Capture the cell that displays the provided text and extract its (x, y) central coordinate. 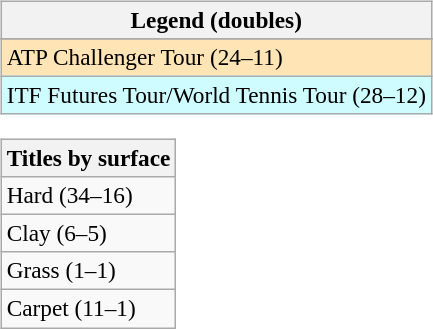
Hard (34–16) (88, 195)
ITF Futures Tour/World Tennis Tour (28–12) (216, 95)
Grass (1–1) (88, 271)
Titles by surface (88, 158)
ATP Challenger Tour (24–11) (216, 57)
Carpet (11–1) (88, 309)
Legend (doubles) (216, 20)
Clay (6–5) (88, 233)
